Return [x, y] of the center of cell containing provided text 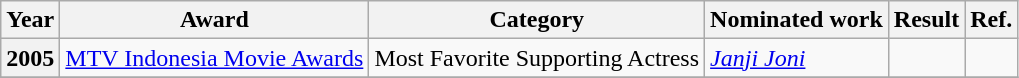
Year [30, 20]
Janji Joni [797, 58]
Result [926, 20]
Nominated work [797, 20]
Most Favorite Supporting Actress [537, 58]
Award [214, 20]
Category [537, 20]
MTV Indonesia Movie Awards [214, 58]
Ref. [992, 20]
2005 [30, 58]
